Detect which cell encompasses the target text, then output its [x, y] center coordinate. 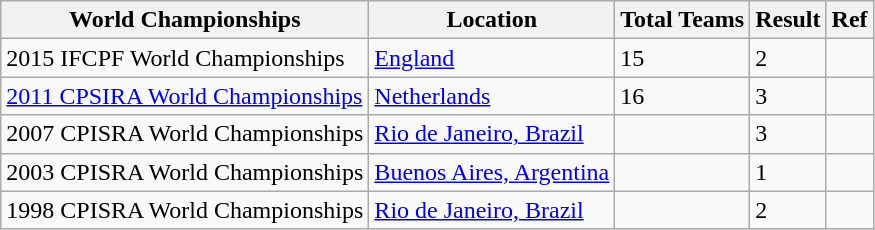
Netherlands [492, 96]
Location [492, 20]
1998 CPISRA World Championships [185, 210]
Total Teams [682, 20]
2003 CPISRA World Championships [185, 172]
England [492, 58]
2011 CPSIRA World Championships [185, 96]
Buenos Aires, Argentina [492, 172]
Result [788, 20]
15 [682, 58]
2015 IFCPF World Championships [185, 58]
2007 CPISRA World Championships [185, 134]
World Championships [185, 20]
Ref [850, 20]
1 [788, 172]
16 [682, 96]
